Return the [x, y] coordinate for the center point of the cell that contains the specified text.  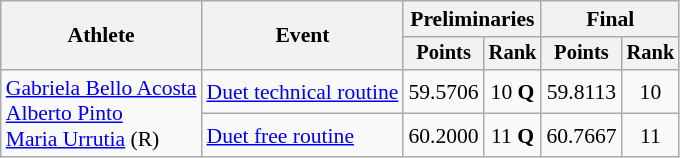
60.2000 [443, 136]
10 [651, 92]
Gabriela Bello AcostaAlberto PintoMaria Urrutia (R) [102, 114]
Event [302, 36]
59.8113 [581, 92]
Duet technical routine [302, 92]
60.7667 [581, 136]
Preliminaries [472, 19]
11 Q [513, 136]
Athlete [102, 36]
11 [651, 136]
Final [610, 19]
Duet free routine [302, 136]
10 Q [513, 92]
59.5706 [443, 92]
